Scan for the cell matching the given text and deliver its (x, y) coordinate at center. 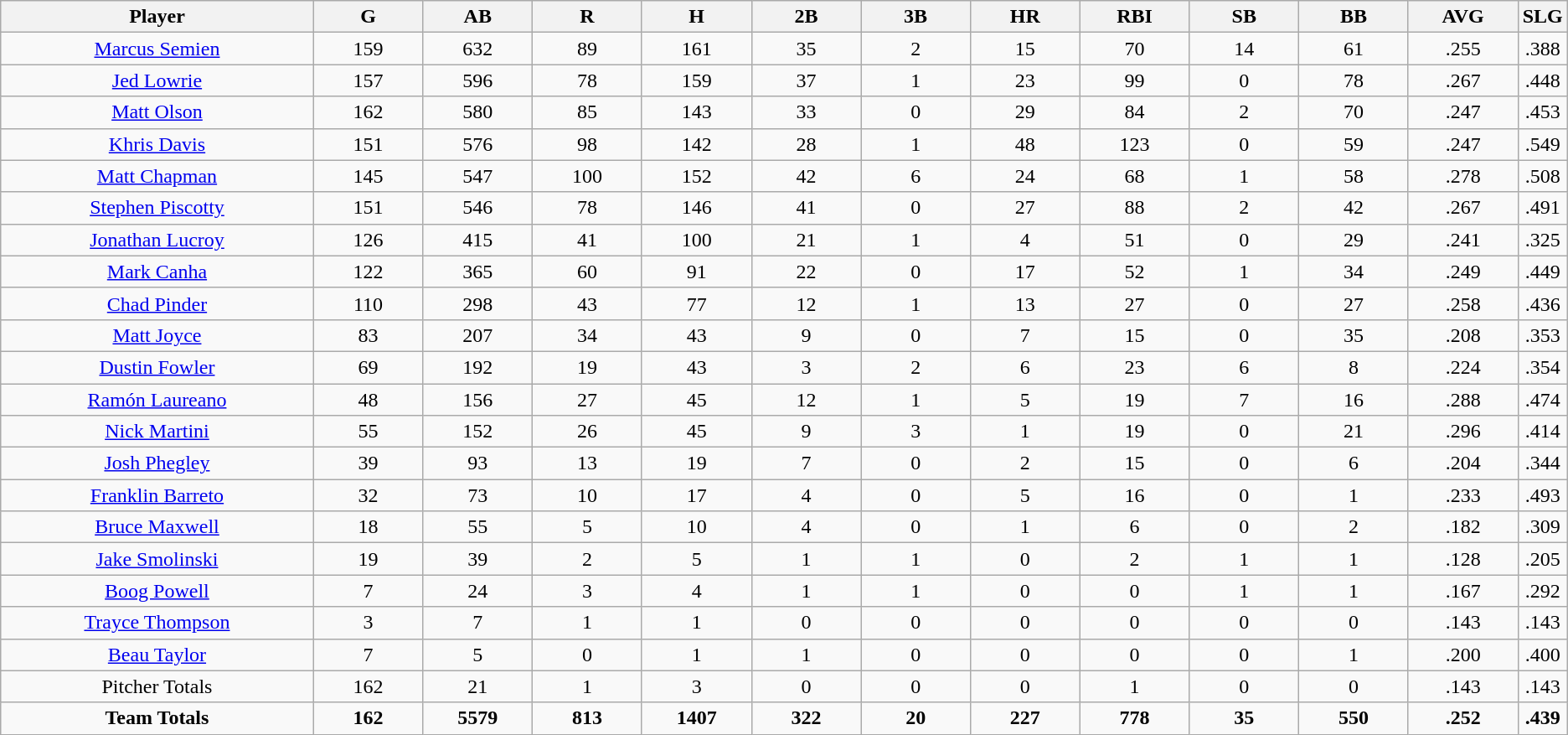
122 (369, 272)
.200 (1462, 655)
.258 (1462, 303)
Jonathan Lucroy (157, 240)
.182 (1462, 527)
37 (806, 80)
Pitcher Totals (157, 686)
HR (1025, 17)
Khris Davis (157, 144)
Boog Powell (157, 591)
.448 (1543, 80)
22 (806, 272)
68 (1134, 176)
.400 (1543, 655)
Trayce Thompson (157, 623)
207 (477, 335)
.288 (1462, 400)
88 (1134, 208)
98 (588, 144)
.224 (1462, 367)
.325 (1543, 240)
Team Totals (157, 718)
H (697, 17)
BB (1354, 17)
60 (588, 272)
546 (477, 208)
61 (1354, 49)
91 (697, 272)
Ramón Laureano (157, 400)
SB (1245, 17)
8 (1354, 367)
33 (806, 112)
.241 (1462, 240)
SLG (1543, 17)
.491 (1543, 208)
298 (477, 303)
.233 (1462, 495)
813 (588, 718)
52 (1134, 272)
Jed Lowrie (157, 80)
227 (1025, 718)
Beau Taylor (157, 655)
Marcus Semien (157, 49)
632 (477, 49)
192 (477, 367)
58 (1354, 176)
32 (369, 495)
.453 (1543, 112)
.354 (1543, 367)
69 (369, 367)
G (369, 17)
778 (1134, 718)
51 (1134, 240)
85 (588, 112)
Franklin Barreto (157, 495)
.493 (1543, 495)
156 (477, 400)
Matt Olson (157, 112)
.388 (1543, 49)
93 (477, 463)
550 (1354, 718)
.353 (1543, 335)
26 (588, 432)
365 (477, 272)
161 (697, 49)
.278 (1462, 176)
.249 (1462, 272)
142 (697, 144)
Nick Martini (157, 432)
576 (477, 144)
415 (477, 240)
28 (806, 144)
Josh Phegley (157, 463)
Chad Pinder (157, 303)
1407 (697, 718)
AB (477, 17)
5579 (477, 718)
84 (1134, 112)
.167 (1462, 591)
.255 (1462, 49)
.549 (1543, 144)
.449 (1543, 272)
.474 (1543, 400)
547 (477, 176)
Stephen Piscotty (157, 208)
.436 (1543, 303)
.208 (1462, 335)
2B (806, 17)
89 (588, 49)
73 (477, 495)
146 (697, 208)
Mark Canha (157, 272)
.344 (1543, 463)
.252 (1462, 718)
.508 (1543, 176)
Bruce Maxwell (157, 527)
.204 (1462, 463)
.292 (1543, 591)
RBI (1134, 17)
.414 (1543, 432)
14 (1245, 49)
.205 (1543, 559)
110 (369, 303)
R (588, 17)
143 (697, 112)
157 (369, 80)
322 (806, 718)
Jake Smolinski (157, 559)
AVG (1462, 17)
.439 (1543, 718)
Dustin Fowler (157, 367)
83 (369, 335)
3B (916, 17)
.309 (1543, 527)
.296 (1462, 432)
580 (477, 112)
18 (369, 527)
99 (1134, 80)
596 (477, 80)
Matt Joyce (157, 335)
126 (369, 240)
20 (916, 718)
.128 (1462, 559)
77 (697, 303)
59 (1354, 144)
123 (1134, 144)
Matt Chapman (157, 176)
Player (157, 17)
145 (369, 176)
